Find where the given text appears and provide that cell's center as [X, Y] coordinate. 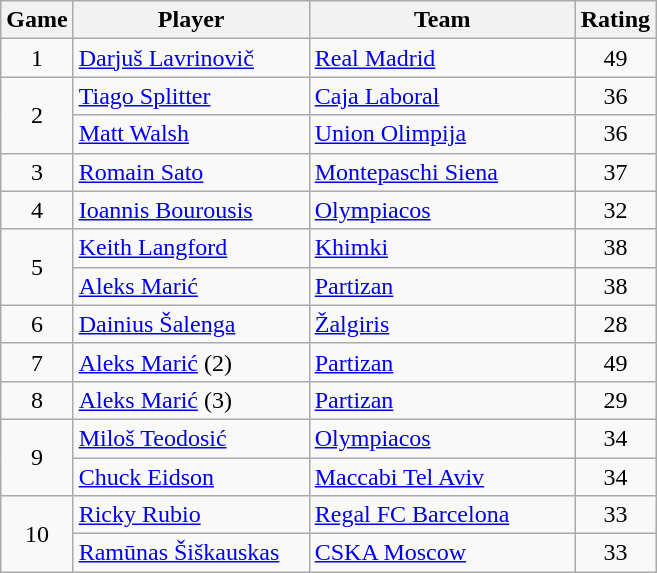
Keith Langford [191, 248]
Romain Sato [191, 172]
Team [442, 20]
Maccabi Tel Aviv [442, 477]
CSKA Moscow [442, 553]
4 [37, 210]
6 [37, 324]
Aleks Marić (2) [191, 362]
2 [37, 115]
Game [37, 20]
Dainius Šalenga [191, 324]
7 [37, 362]
1 [37, 58]
9 [37, 457]
3 [37, 172]
Caja Laboral [442, 96]
37 [615, 172]
29 [615, 400]
10 [37, 534]
Ricky Rubio [191, 515]
Aleks Marić [191, 286]
Khimki [442, 248]
28 [615, 324]
Player [191, 20]
Aleks Marić (3) [191, 400]
32 [615, 210]
Real Madrid [442, 58]
Matt Walsh [191, 134]
Union Olimpija [442, 134]
Žalgiris [442, 324]
Ramūnas Šiškauskas [191, 553]
Montepaschi Siena [442, 172]
Rating [615, 20]
Miloš Teodosić [191, 438]
Chuck Eidson [191, 477]
Tiago Splitter [191, 96]
Ioannis Bourousis [191, 210]
5 [37, 267]
8 [37, 400]
Regal FC Barcelona [442, 515]
Darjuš Lavrinovič [191, 58]
